Determine the [X, Y] coordinate at the center of the cell enclosing the given text.  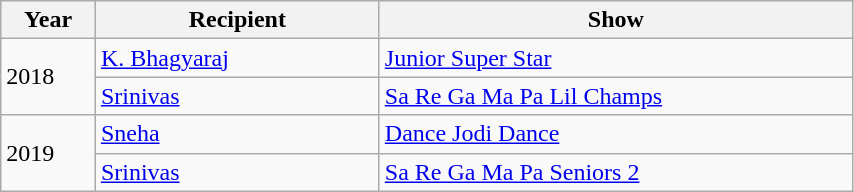
Sneha [237, 134]
K. Bhagyaraj [237, 58]
Recipient [237, 20]
2018 [48, 77]
Junior Super Star [616, 58]
Sa Re Ga Ma Pa Seniors 2 [616, 172]
Dance Jodi Dance [616, 134]
Year [48, 20]
Sa Re Ga Ma Pa Lil Champs [616, 96]
2019 [48, 153]
Show [616, 20]
